Detect which cell encompasses the target text, then output its (x, y) center coordinate. 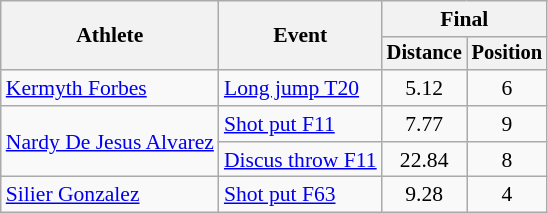
Shot put F63 (300, 195)
6 (507, 88)
Nardy De Jesus Alvarez (110, 142)
8 (507, 160)
Kermyth Forbes (110, 88)
5.12 (424, 88)
7.77 (424, 124)
Long jump T20 (300, 88)
Discus throw F11 (300, 160)
Athlete (110, 36)
4 (507, 195)
9.28 (424, 195)
22.84 (424, 160)
Shot put F11 (300, 124)
Event (300, 36)
Position (507, 54)
Final (464, 19)
Distance (424, 54)
9 (507, 124)
Silier Gonzalez (110, 195)
